Scan for the cell matching the given text and deliver its (x, y) coordinate at center. 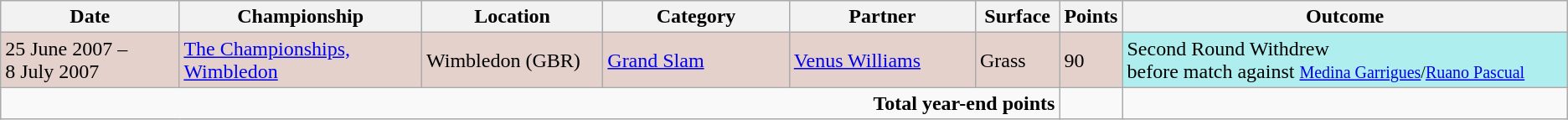
Second Round Withdrew before match against Medina Garrigues/Ruano Pascual (1345, 60)
Partner (882, 17)
Grand Slam (697, 60)
The Championships, Wimbledon (301, 60)
Points (1091, 17)
Venus Williams (882, 60)
Surface (1017, 17)
Total year-end points (530, 103)
Category (697, 17)
Outcome (1345, 17)
90 (1091, 60)
Grass (1017, 60)
Location (513, 17)
Wimbledon (GBR) (513, 60)
Date (90, 17)
25 June 2007 –8 July 2007 (90, 60)
Championship (301, 17)
